Scan for the cell matching the given text and deliver its (x, y) coordinate at center. 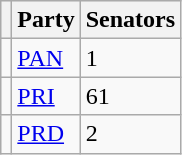
PRI (46, 96)
1 (130, 58)
PAN (46, 58)
2 (130, 134)
Senators (130, 20)
PRD (46, 134)
61 (130, 96)
Party (46, 20)
